Extract the [x, y] coordinate from the center of the cell holding the provided text.  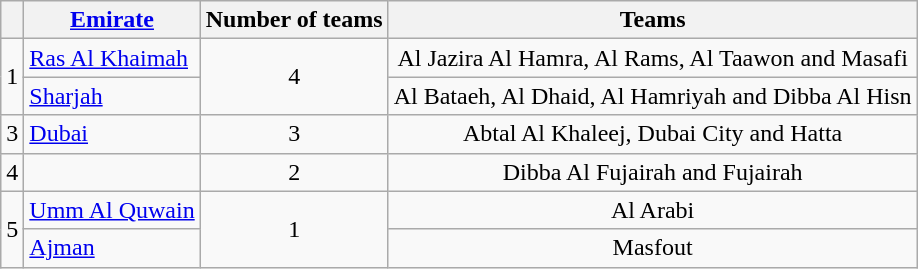
Al Jazira Al Hamra, Al Rams, Al Taawon and Masafi [652, 58]
Number of teams [294, 20]
Masfout [652, 248]
2 [294, 172]
5 [12, 229]
Dibba Al Fujairah and Fujairah [652, 172]
Ajman [112, 248]
Al Arabi [652, 210]
Dubai [112, 134]
Ras Al Khaimah [112, 58]
Sharjah [112, 96]
Emirate [112, 20]
Abtal Al Khaleej, Dubai City and Hatta [652, 134]
Al Bataeh, Al Dhaid, Al Hamriyah and Dibba Al Hisn [652, 96]
Umm Al Quwain [112, 210]
Teams [652, 20]
